From the cell containing the given text, extract its center point as (x, y) coordinate. 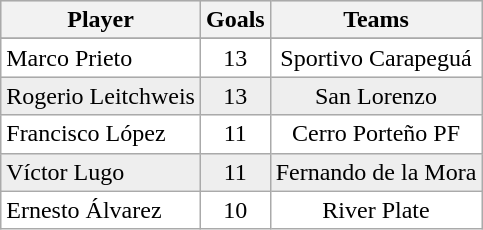
Rogerio Leitchweis (101, 96)
Cerro Porteño PF (376, 134)
Víctor Lugo (101, 172)
Marco Prieto (101, 58)
San Lorenzo (376, 96)
River Plate (376, 210)
Francisco López (101, 134)
Ernesto Álvarez (101, 210)
Goals (235, 20)
10 (235, 210)
Teams (376, 20)
Sportivo Carapeguá (376, 58)
Player (101, 20)
Fernando de la Mora (376, 172)
